Capture the cell that displays the provided text and extract its [x, y] central coordinate. 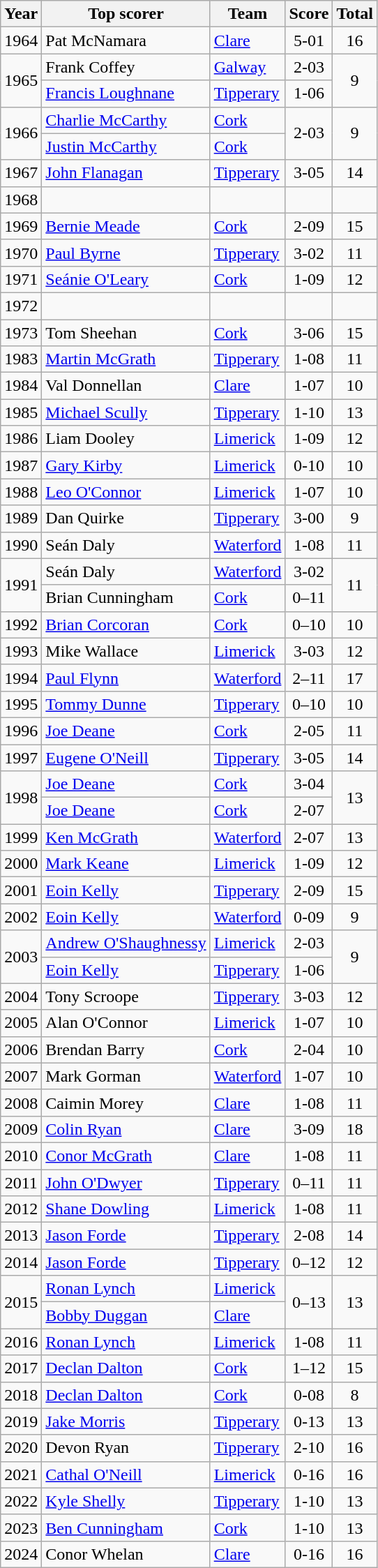
1973 [21, 333]
3-04 [309, 784]
2007 [21, 1076]
1997 [21, 757]
1971 [21, 279]
2016 [21, 1342]
Pat McNamara [126, 40]
1–12 [309, 1368]
2002 [21, 917]
Martin McGrath [126, 359]
2021 [21, 1474]
1990 [21, 545]
2-04 [309, 1050]
Leo O'Connor [126, 492]
2012 [21, 1209]
Tommy Dunne [126, 704]
0-08 [309, 1395]
1972 [21, 306]
2-05 [309, 731]
2001 [21, 890]
0–13 [309, 1302]
2006 [21, 1050]
Conor McGrath [126, 1156]
Dan Quirke [126, 518]
Francis Loughnane [126, 94]
Total [355, 14]
2017 [21, 1368]
2024 [21, 1554]
Tom Sheehan [126, 333]
Top scorer [126, 14]
2023 [21, 1528]
2011 [21, 1183]
Val Donnellan [126, 386]
2014 [21, 1262]
17 [355, 678]
3-00 [309, 518]
Devon Ryan [126, 1448]
Mark Gorman [126, 1076]
1992 [21, 625]
Tony Scroope [126, 996]
1988 [21, 492]
0–12 [309, 1262]
Mark Keane [126, 864]
Colin Ryan [126, 1129]
2019 [21, 1421]
1966 [21, 133]
0-10 [309, 465]
1967 [21, 173]
Brian Corcoran [126, 625]
1969 [21, 226]
Caimin Morey [126, 1103]
2020 [21, 1448]
2013 [21, 1236]
1995 [21, 704]
3-06 [309, 333]
Team [248, 14]
Andrew O'Shaughnessy [126, 943]
Gary Kirby [126, 465]
Mike Wallace [126, 651]
2–11 [309, 678]
Charlie McCarthy [126, 120]
5-01 [309, 40]
1965 [21, 80]
Cathal O'Neill [126, 1474]
1998 [21, 798]
8 [355, 1395]
2008 [21, 1103]
1993 [21, 651]
Kyle Shelly [126, 1501]
2015 [21, 1302]
0-13 [309, 1421]
3-09 [309, 1129]
2018 [21, 1395]
Alan O'Connor [126, 1023]
Seánie O'Leary [126, 279]
Shane Dowling [126, 1209]
2005 [21, 1023]
Liam Dooley [126, 439]
Ben Cunningham [126, 1528]
Jake Morris [126, 1421]
Galway [248, 67]
Justin McCarthy [126, 147]
2004 [21, 996]
2022 [21, 1501]
1985 [21, 412]
Michael Scully [126, 412]
1984 [21, 386]
1989 [21, 518]
1968 [21, 200]
Eugene O'Neill [126, 757]
0-09 [309, 917]
2000 [21, 864]
Brendan Barry [126, 1050]
Ken McGrath [126, 837]
1986 [21, 439]
1970 [21, 253]
Bobby Duggan [126, 1315]
2003 [21, 957]
2-08 [309, 1236]
1987 [21, 465]
2009 [21, 1129]
Year [21, 14]
18 [355, 1129]
1996 [21, 731]
Paul Byrne [126, 253]
2010 [21, 1156]
1964 [21, 40]
John Flanagan [126, 173]
Score [309, 14]
John O'Dwyer [126, 1183]
1991 [21, 585]
1983 [21, 359]
Paul Flynn [126, 678]
Bernie Meade [126, 226]
2-10 [309, 1448]
1994 [21, 678]
Conor Whelan [126, 1554]
Brian Cunningham [126, 598]
1999 [21, 837]
Frank Coffey [126, 67]
